For the text-containing cell, return its midpoint in [X, Y] coordinate format. 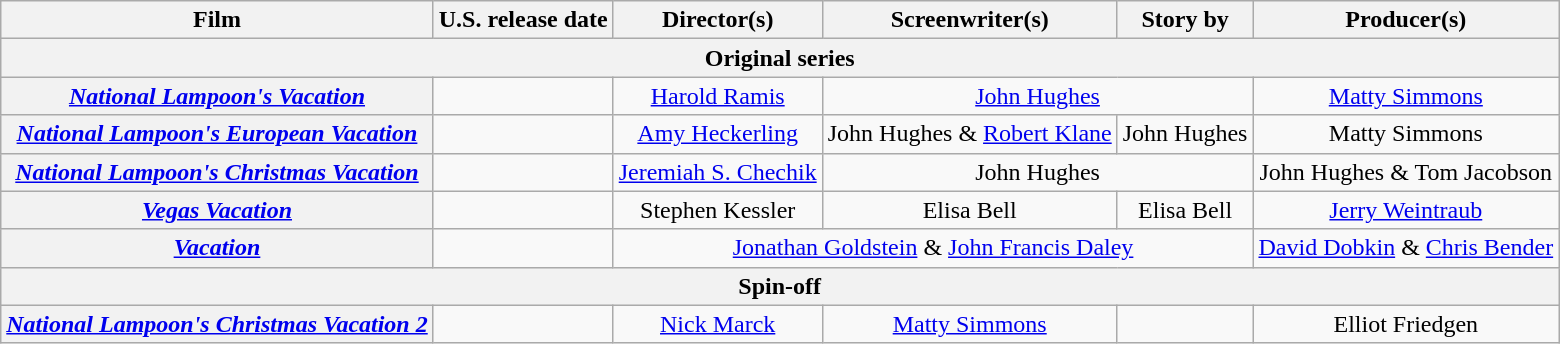
Nick Marck [718, 324]
Spin-off [780, 286]
Vegas Vacation [217, 210]
John Hughes & Tom Jacobson [1406, 172]
Original series [780, 58]
Director(s) [718, 20]
National Lampoon's Christmas Vacation [217, 172]
National Lampoon's Christmas Vacation 2 [217, 324]
John Hughes & Robert Klane [970, 134]
Vacation [217, 248]
National Lampoon's European Vacation [217, 134]
Film [217, 20]
Screenwriter(s) [970, 20]
Jerry Weintraub [1406, 210]
David Dobkin & Chris Bender [1406, 248]
Elliot Friedgen [1406, 324]
Harold Ramis [718, 96]
Producer(s) [1406, 20]
Jeremiah S. Chechik [718, 172]
Jonathan Goldstein & John Francis Daley [933, 248]
U.S. release date [523, 20]
Story by [1185, 20]
National Lampoon's Vacation [217, 96]
Amy Heckerling [718, 134]
Stephen Kessler [718, 210]
